Search for the cell housing the specified text and yield its (X, Y) center coordinate. 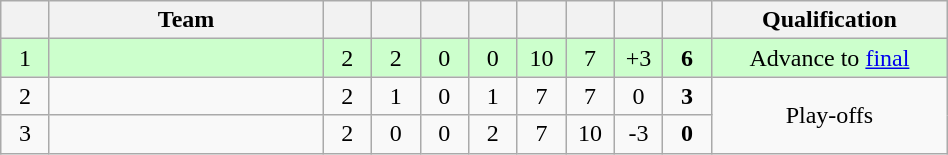
Advance to final (829, 58)
6 (688, 58)
+3 (638, 58)
Play-offs (829, 115)
Qualification (829, 20)
Team (186, 20)
-3 (638, 134)
